Return the [X, Y] coordinate for the center point of the cell that contains the specified text.  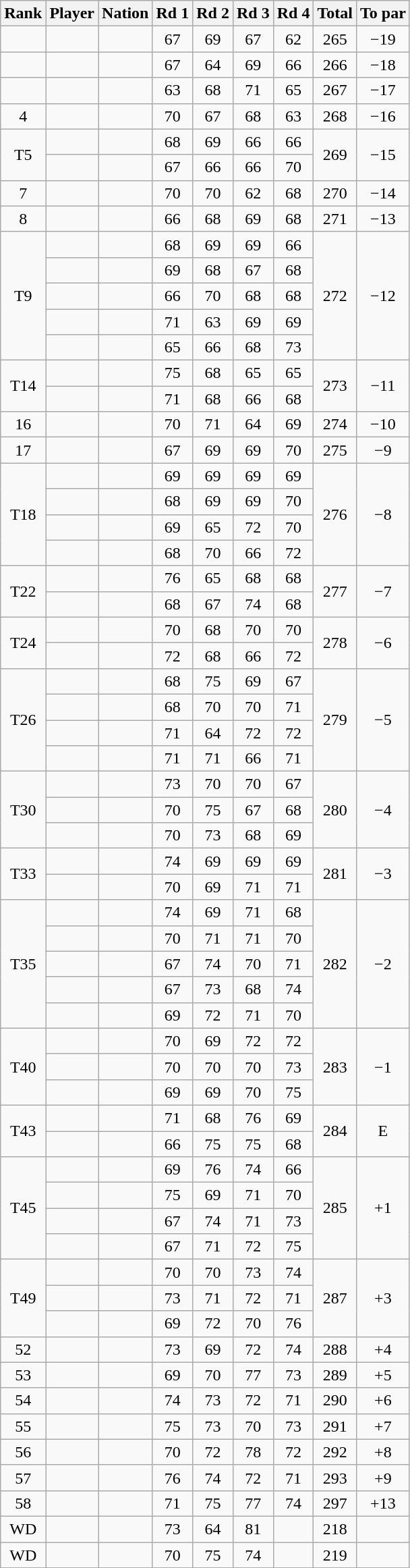
289 [335, 1375]
−5 [383, 720]
57 [23, 1478]
273 [335, 386]
T26 [23, 720]
−14 [383, 193]
269 [335, 155]
81 [253, 1529]
271 [335, 219]
276 [335, 514]
+1 [383, 1208]
8 [23, 219]
285 [335, 1208]
T22 [23, 591]
275 [335, 450]
54 [23, 1401]
290 [335, 1401]
T49 [23, 1298]
+8 [383, 1452]
58 [23, 1503]
+7 [383, 1426]
−17 [383, 90]
56 [23, 1452]
−13 [383, 219]
T14 [23, 386]
16 [23, 425]
218 [335, 1529]
4 [23, 116]
−11 [383, 386]
279 [335, 720]
291 [335, 1426]
52 [23, 1349]
266 [335, 65]
284 [335, 1131]
274 [335, 425]
−18 [383, 65]
17 [23, 450]
Rd 1 [173, 13]
53 [23, 1375]
292 [335, 1452]
−1 [383, 1066]
Rank [23, 13]
−6 [383, 643]
278 [335, 643]
T24 [23, 643]
T9 [23, 296]
−4 [383, 810]
288 [335, 1349]
+5 [383, 1375]
268 [335, 116]
272 [335, 296]
+13 [383, 1503]
−2 [383, 964]
T43 [23, 1131]
−12 [383, 296]
T40 [23, 1066]
T5 [23, 155]
T18 [23, 514]
Rd 2 [213, 13]
T35 [23, 964]
E [383, 1131]
282 [335, 964]
T33 [23, 874]
Rd 4 [293, 13]
+3 [383, 1298]
7 [23, 193]
To par [383, 13]
−16 [383, 116]
−3 [383, 874]
Nation [125, 13]
297 [335, 1503]
283 [335, 1066]
−8 [383, 514]
270 [335, 193]
287 [335, 1298]
−19 [383, 39]
Rd 3 [253, 13]
265 [335, 39]
−7 [383, 591]
Player [72, 13]
−10 [383, 425]
78 [253, 1452]
281 [335, 874]
+9 [383, 1478]
267 [335, 90]
55 [23, 1426]
280 [335, 810]
Total [335, 13]
−9 [383, 450]
219 [335, 1555]
T45 [23, 1208]
+4 [383, 1349]
T30 [23, 810]
+6 [383, 1401]
−15 [383, 155]
277 [335, 591]
293 [335, 1478]
